Locate the cell with the specified text and output its (X, Y) center coordinate. 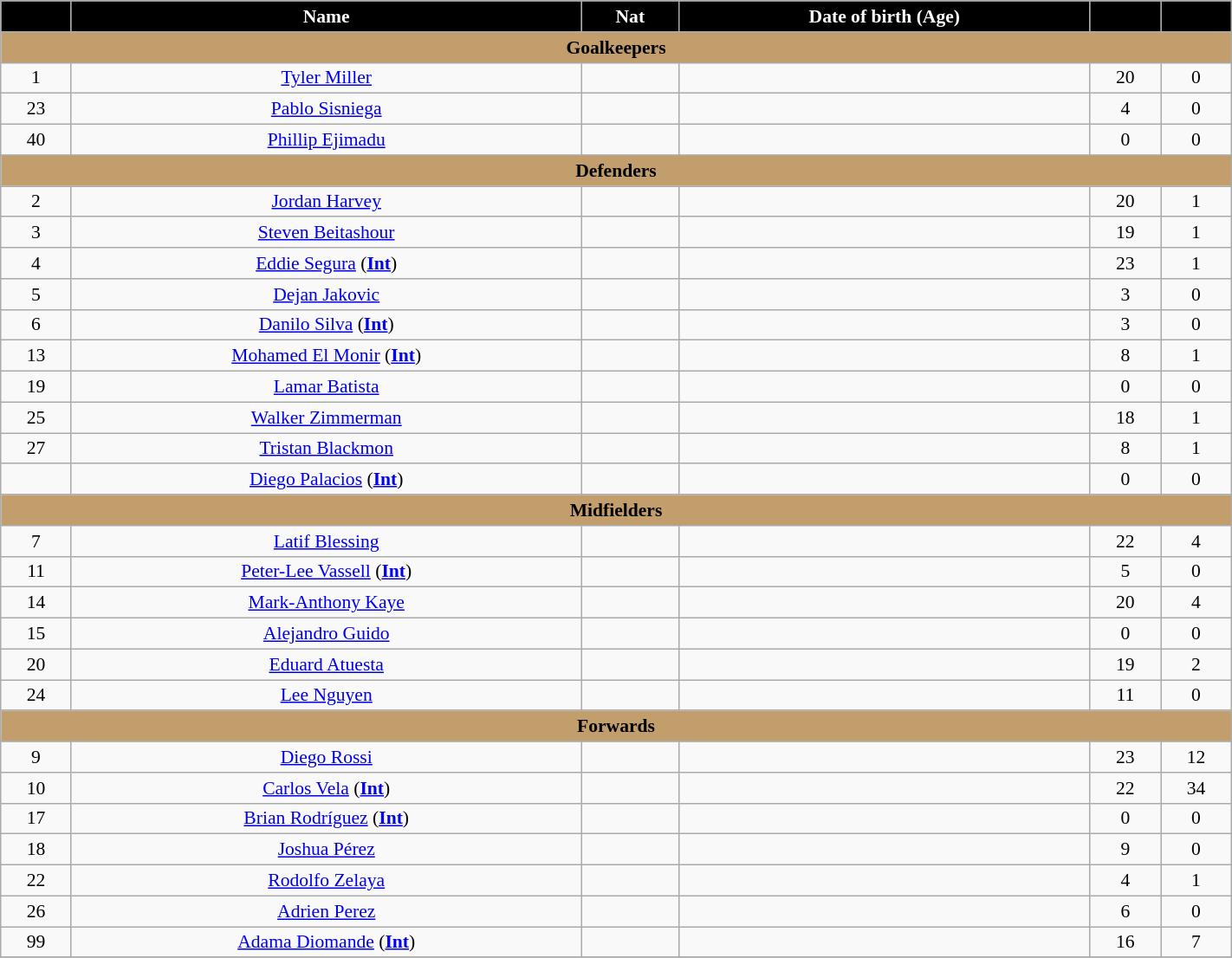
Alejandro Guido (326, 634)
Danilo Silva (Int) (326, 325)
16 (1125, 942)
Adama Diomande (Int) (326, 942)
Goalkeepers (616, 48)
Rodolfo Zelaya (326, 881)
Tristan Blackmon (326, 449)
Date of birth (Age) (884, 16)
Joshua Pérez (326, 850)
Tyler Miller (326, 78)
Eddie Segura (Int) (326, 263)
Defenders (616, 171)
99 (36, 942)
17 (36, 819)
10 (36, 788)
Carlos Vela (Int) (326, 788)
Walker Zimmerman (326, 418)
14 (36, 603)
Forwards (616, 727)
Mohamed El Monir (Int) (326, 356)
Latif Blessing (326, 541)
Lamar Batista (326, 387)
Steven Beitashour (326, 233)
Brian Rodríguez (Int) (326, 819)
Pablo Sisniega (326, 109)
12 (1196, 757)
Midfielders (616, 510)
Dejan Jakovic (326, 295)
Peter-Lee Vassell (Int) (326, 572)
Diego Palacios (Int) (326, 480)
Phillip Ejimadu (326, 140)
40 (36, 140)
26 (36, 911)
Nat (630, 16)
13 (36, 356)
Jordan Harvey (326, 202)
Adrien Perez (326, 911)
Diego Rossi (326, 757)
Eduard Atuesta (326, 664)
34 (1196, 788)
15 (36, 634)
Mark-Anthony Kaye (326, 603)
Name (326, 16)
25 (36, 418)
Lee Nguyen (326, 696)
27 (36, 449)
24 (36, 696)
